Determine the (x, y) coordinate at the center of the cell enclosing the given text.  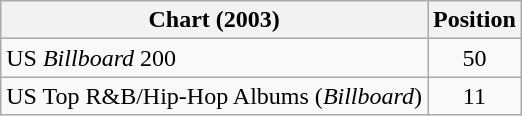
50 (475, 58)
US Top R&B/Hip-Hop Albums (Billboard) (214, 96)
Chart (2003) (214, 20)
Position (475, 20)
11 (475, 96)
US Billboard 200 (214, 58)
